From the cell containing the given text, extract its center point as (x, y) coordinate. 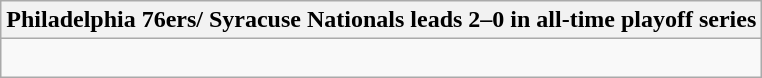
Philadelphia 76ers/ Syracuse Nationals leads 2–0 in all-time playoff series (382, 20)
